Extract the (X, Y) coordinate from the center of the cell holding the provided text.  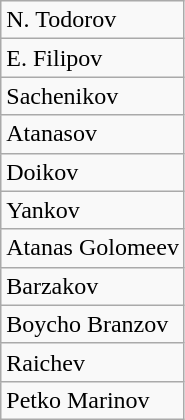
Atanas Golomeev (93, 248)
Yankov (93, 210)
E. Filipov (93, 58)
Sachenikov (93, 96)
Petko Marinov (93, 400)
N. Todorov (93, 20)
Atanasov (93, 134)
Raichev (93, 362)
Barzakov (93, 286)
Doikov (93, 172)
Boycho Branzov (93, 324)
